Scan for the cell matching the given text and deliver its [X, Y] coordinate at center. 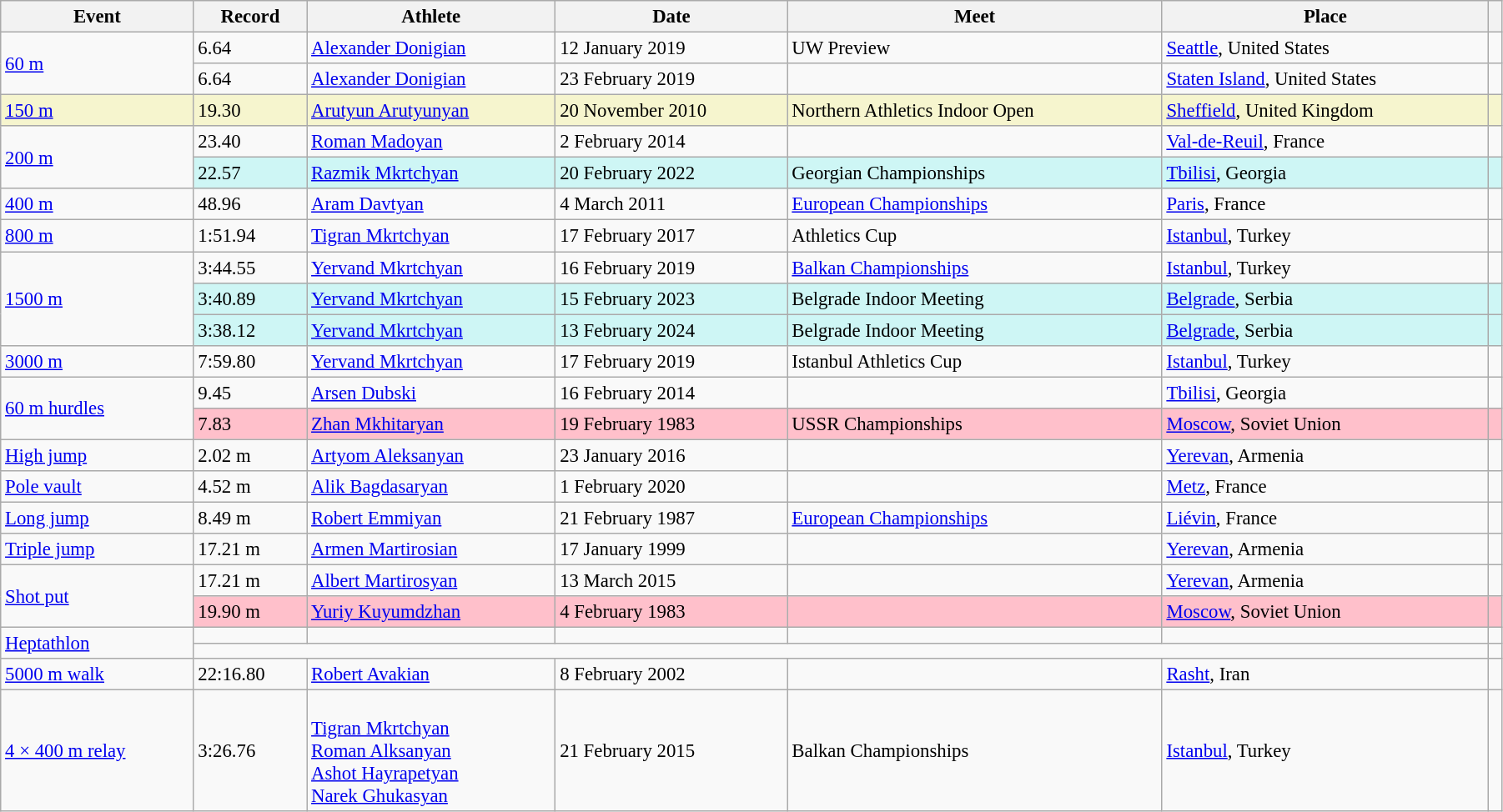
Yuriy Kuyumdzhan [431, 612]
3:26.76 [250, 751]
Val-de-Reuil, France [1325, 142]
Triple jump [97, 549]
23.40 [250, 142]
Sheffield, United Kingdom [1325, 111]
20 February 2022 [671, 173]
4 February 1983 [671, 612]
60 m [97, 63]
19 February 1983 [671, 424]
UW Preview [974, 48]
Metz, France [1325, 487]
400 m [97, 204]
2.02 m [250, 455]
17 February 2017 [671, 236]
7.83 [250, 424]
Shot put [97, 597]
Event [97, 17]
23 January 2016 [671, 455]
Arutyun Arutyunyan [431, 111]
Aram Davtyan [431, 204]
22:16.80 [250, 674]
Robert Emmiyan [431, 518]
3:44.55 [250, 268]
Tigran MkrtchyanRoman AlksanyanAshot HayrapetyanNarek Ghukasyan [431, 751]
Rasht, Iran [1325, 674]
2 February 2014 [671, 142]
Liévin, France [1325, 518]
Robert Avakian [431, 674]
USSR Championships [974, 424]
8 February 2002 [671, 674]
Artyom Aleksanyan [431, 455]
1500 m [97, 298]
22.57 [250, 173]
15 February 2023 [671, 298]
19.90 m [250, 612]
60 m hurdles [97, 409]
200 m [97, 157]
21 February 2015 [671, 751]
3:38.12 [250, 330]
Northern Athletics Indoor Open [974, 111]
4 × 400 m relay [97, 751]
Seattle, United States [1325, 48]
21 February 1987 [671, 518]
Heptathlon [97, 644]
Istanbul Athletics Cup [974, 361]
Long jump [97, 518]
150 m [97, 111]
Athletics Cup [974, 236]
13 February 2024 [671, 330]
20 November 2010 [671, 111]
Pole vault [97, 487]
Date [671, 17]
Tigran Mkrtchyan [431, 236]
Athlete [431, 17]
1:51.94 [250, 236]
7:59.80 [250, 361]
1 February 2020 [671, 487]
9.45 [250, 393]
Meet [974, 17]
12 January 2019 [671, 48]
16 February 2014 [671, 393]
Staten Island, United States [1325, 79]
Razmik Mkrtchyan [431, 173]
23 February 2019 [671, 79]
13 March 2015 [671, 581]
3:40.89 [250, 298]
17 January 1999 [671, 549]
48.96 [250, 204]
5000 m walk [97, 674]
Record [250, 17]
8.49 m [250, 518]
4.52 m [250, 487]
3000 m [97, 361]
Place [1325, 17]
Roman Madoyan [431, 142]
Armen Martirosian [431, 549]
Alik Bagdasaryan [431, 487]
19.30 [250, 111]
16 February 2019 [671, 268]
4 March 2011 [671, 204]
800 m [97, 236]
Zhan Mkhitaryan [431, 424]
Paris, France [1325, 204]
Albert Martirosyan [431, 581]
Georgian Championships [974, 173]
Arsen Dubski [431, 393]
High jump [97, 455]
17 February 2019 [671, 361]
